Search for the cell housing the specified text and yield its (x, y) center coordinate. 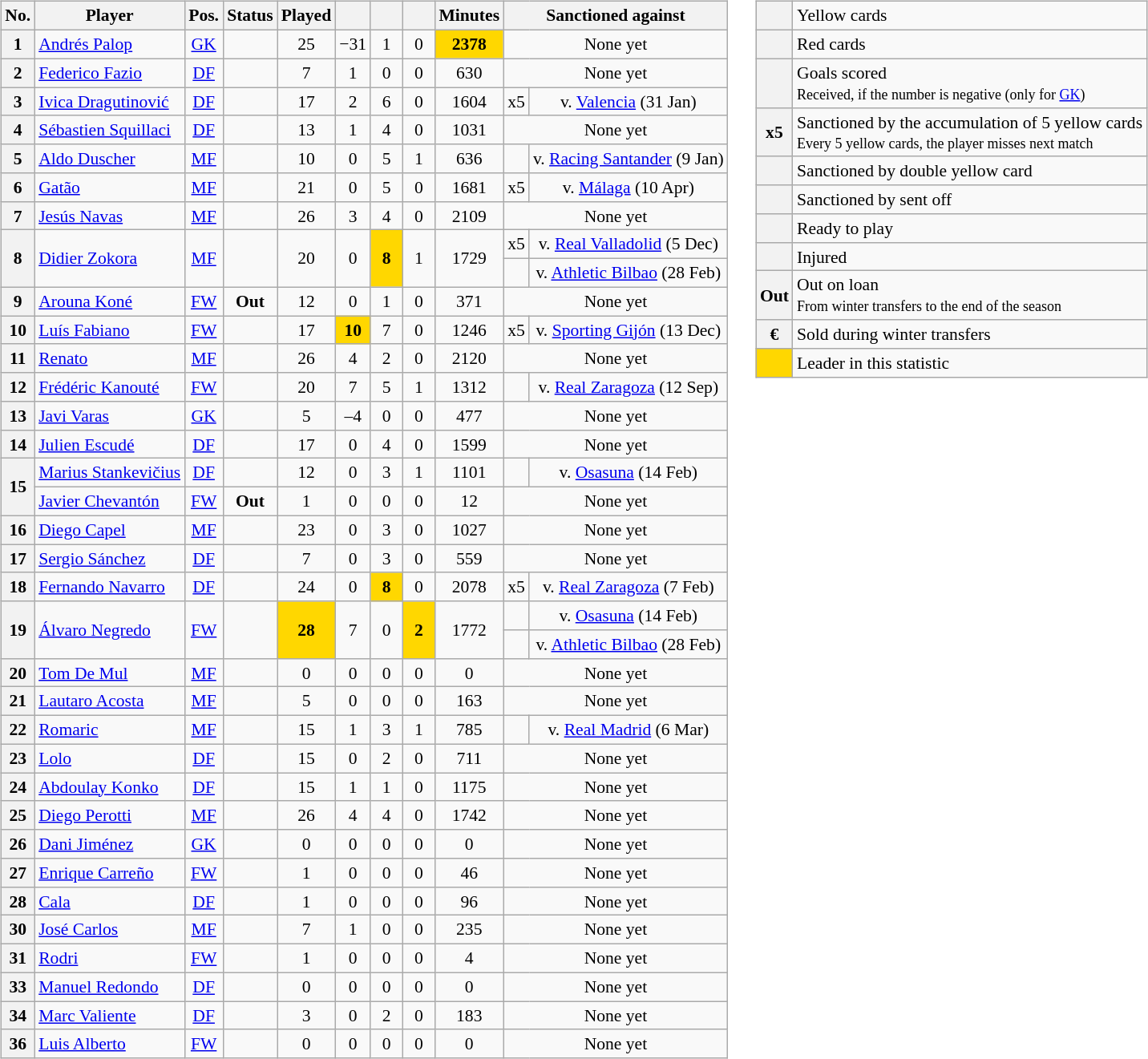
v. Sporting Gijón (13 Dec) (629, 330)
Goals scoredReceived, if the number is negative (only for GK) (970, 83)
Aldo Duscher (109, 159)
1729 (469, 258)
Tom De Mul (109, 673)
Ivica Dragutinović (109, 102)
Fernando Navarro (109, 587)
30 (18, 930)
Status (250, 16)
Romaric (109, 730)
v. Racing Santander (9 Jan) (629, 159)
€ (774, 334)
2120 (469, 358)
31 (18, 958)
Arouna Koné (109, 301)
22 (18, 730)
Rodri (109, 958)
Lautaro Acosta (109, 701)
Andrés Palop (109, 44)
Frédéric Kanouté (109, 387)
Sanctioned by the accumulation of 5 yellow cardsEvery 5 yellow cards, the player misses next match (970, 131)
477 (469, 416)
v. Valencia (31 Jan) (629, 102)
Diego Capel (109, 530)
Sanctioned by double yellow card (970, 171)
Sold during winter transfers (970, 334)
–4 (353, 416)
Enrique Carreño (109, 873)
1312 (469, 387)
630 (469, 73)
1246 (469, 330)
1772 (469, 630)
1599 (469, 444)
Álvaro Negredo (109, 630)
Marc Valiente (109, 1016)
Federico Fazio (109, 73)
Player (109, 16)
No. (18, 16)
46 (469, 873)
Diego Perotti (109, 815)
Sanctioned against (616, 16)
v. Real Valladolid (5 Dec) (629, 245)
16 (18, 530)
711 (469, 758)
Ready to play (970, 228)
v. Real Zaragoza (7 Feb) (629, 587)
2078 (469, 587)
33 (18, 987)
14 (18, 444)
Out on loanFrom winter transfers to the end of the season (970, 295)
1101 (469, 473)
Sanctioned by sent off (970, 200)
1681 (469, 188)
2109 (469, 216)
27 (18, 873)
36 (18, 1044)
559 (469, 559)
183 (469, 1016)
Minutes (469, 16)
1027 (469, 530)
Manuel Redondo (109, 987)
1742 (469, 815)
Played (306, 16)
636 (469, 159)
2378 (469, 44)
Luís Fabiano (109, 330)
Didier Zokora (109, 258)
371 (469, 301)
163 (469, 701)
Red cards (970, 44)
Yellow cards (970, 16)
Javier Chevantón (109, 501)
−31 (353, 44)
Marius Stankevičius (109, 473)
Julien Escudé (109, 444)
Luis Alberto (109, 1044)
Jesús Navas (109, 216)
v. Real Madrid (6 Mar) (629, 730)
96 (469, 901)
34 (18, 1016)
19 (18, 630)
Gatão (109, 188)
Cala (109, 901)
v. Málaga (10 Apr) (629, 188)
Injured (970, 257)
Sébastien Squillaci (109, 130)
Pos. (204, 16)
Dani Jiménez (109, 844)
1604 (469, 102)
18 (18, 587)
1031 (469, 130)
Leader in this statistic (970, 363)
11 (18, 358)
1175 (469, 787)
235 (469, 930)
Lolo (109, 758)
José Carlos (109, 930)
v. Real Zaragoza (12 Sep) (629, 387)
9 (18, 301)
Sergio Sánchez (109, 559)
Renato (109, 358)
785 (469, 730)
Abdoulay Konko (109, 787)
Javi Varas (109, 416)
